Return the [X, Y] coordinate for the center point of the cell that contains the specified text.  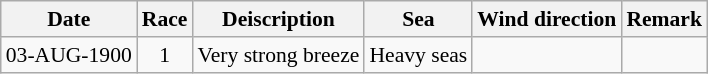
03-AUG-1900 [69, 55]
Deiscription [278, 19]
Remark [664, 19]
Very strong breeze [278, 55]
Wind direction [546, 19]
Race [165, 19]
Sea [418, 19]
1 [165, 55]
Date [69, 19]
Heavy seas [418, 55]
